Find where the given text appears and provide that cell's center as (x, y) coordinate. 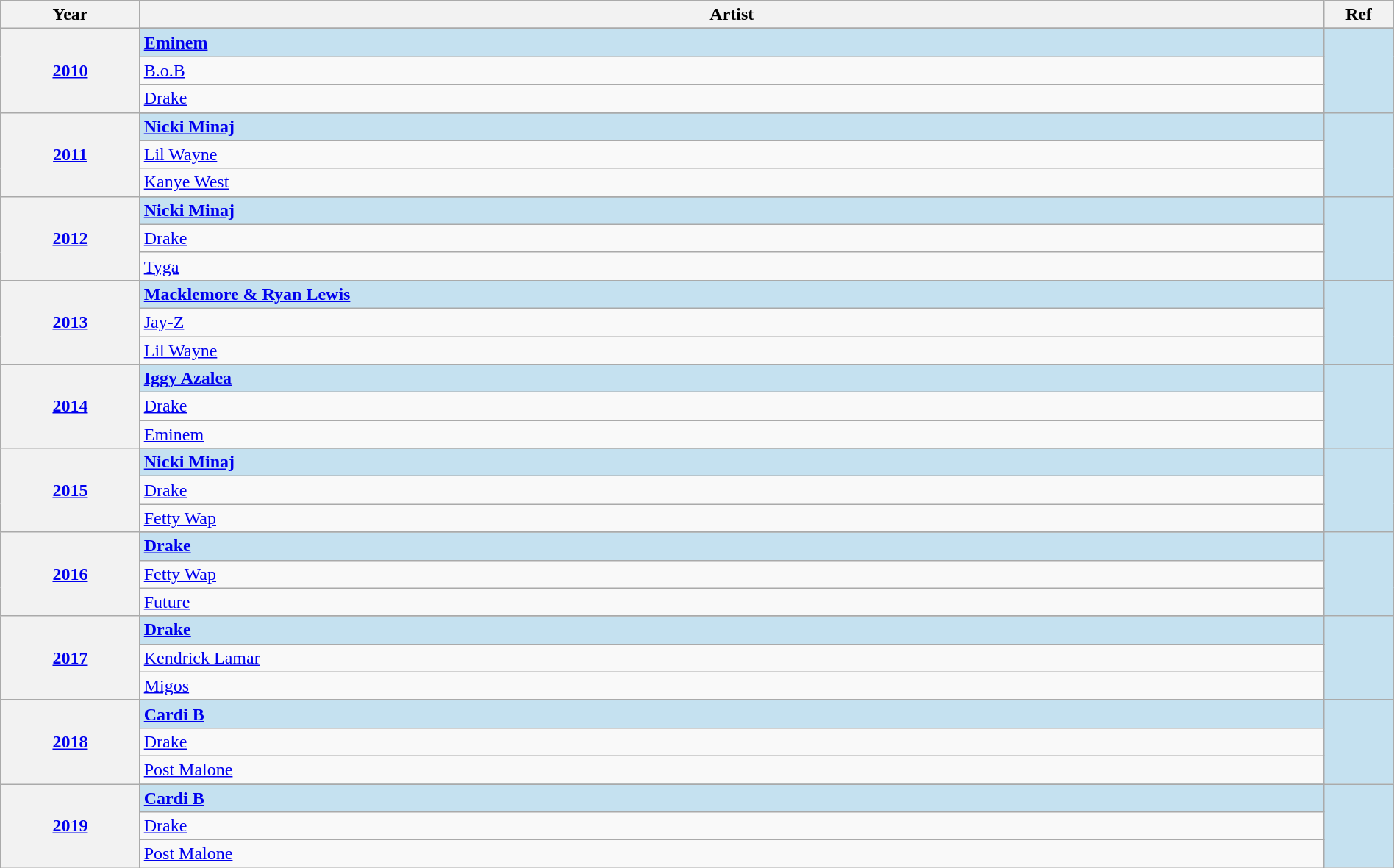
Iggy Azalea (732, 379)
Kanye West (732, 182)
2011 (71, 154)
2013 (71, 322)
B.o.B (732, 71)
Year (71, 15)
2019 (71, 825)
2015 (71, 490)
Future (732, 602)
2018 (71, 742)
2016 (71, 574)
2017 (71, 658)
Tyga (732, 266)
2012 (71, 238)
2014 (71, 406)
Artist (732, 15)
Macklemore & Ryan Lewis (732, 294)
Migos (732, 686)
Kendrick Lamar (732, 658)
Ref (1359, 15)
Jay-Z (732, 322)
2010 (71, 71)
